Pinpoint the cell where the given text exists, returning its (X, Y) midpoint coordinate. 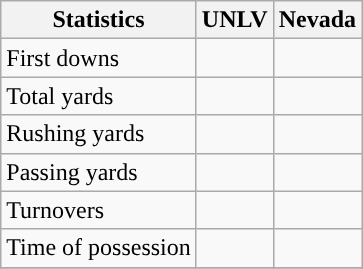
Statistics (99, 20)
UNLV (234, 20)
Nevada (317, 20)
Time of possession (99, 248)
Total yards (99, 96)
Rushing yards (99, 134)
First downs (99, 58)
Passing yards (99, 172)
Turnovers (99, 210)
